For the text-containing cell, return its midpoint in (x, y) coordinate format. 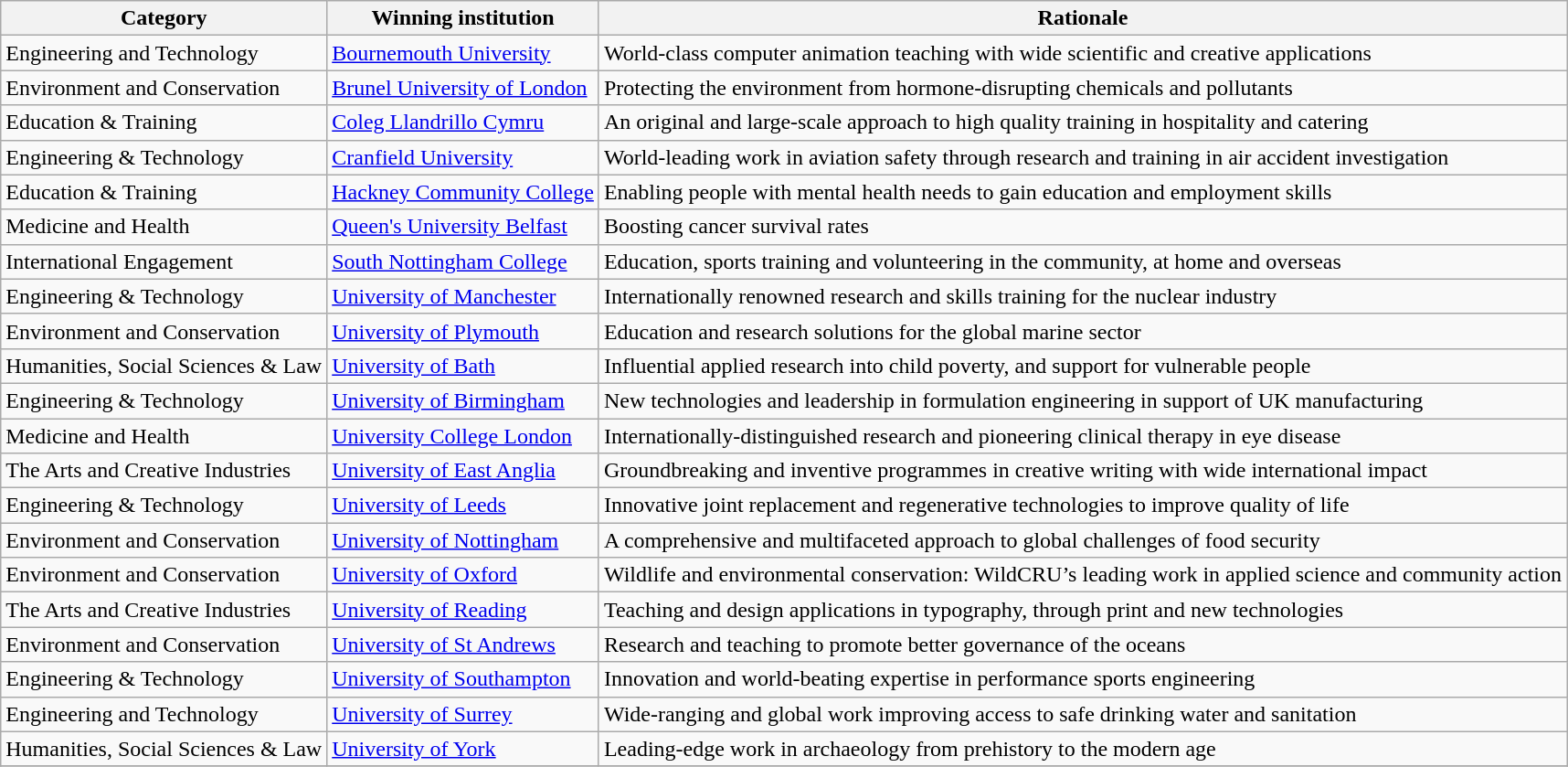
New technologies and leadership in formulation engineering in support of UK manufacturing (1082, 400)
University of Birmingham (463, 400)
University of Manchester (463, 296)
Influential applied research into child poverty, and support for vulnerable people (1082, 366)
Cranfield University (463, 157)
Education, sports training and volunteering in the community, at home and overseas (1082, 261)
Brunel University of London (463, 88)
Boosting cancer survival rates (1082, 227)
Wide-ranging and global work improving access to safe drinking water and sanitation (1082, 714)
A comprehensive and multifaceted approach to global challenges of food security (1082, 540)
University of Plymouth (463, 331)
University of York (463, 749)
University of Nottingham (463, 540)
World-class computer animation teaching with wide scientific and creative applications (1082, 53)
Research and teaching to promote better governance of the oceans (1082, 644)
Category (164, 18)
University of Oxford (463, 575)
Wildlife and environmental conservation: WildCRU’s leading work in applied science and community action (1082, 575)
Internationally renowned research and skills training for the nuclear industry (1082, 296)
South Nottingham College (463, 261)
Coleg Llandrillo Cymru (463, 123)
Innovation and world-beating expertise in performance sports engineering (1082, 679)
Enabling people with mental health needs to gain education and employment skills (1082, 192)
Winning institution (463, 18)
International Engagement (164, 261)
University of St Andrews (463, 644)
Teaching and design applications in typography, through print and new technologies (1082, 610)
Innovative joint replacement and regenerative technologies to improve quality of life (1082, 506)
Hackney Community College (463, 192)
University of Surrey (463, 714)
University of Southampton (463, 679)
University of Bath (463, 366)
Rationale (1082, 18)
University of Leeds (463, 506)
Leading-edge work in archaeology from prehistory to the modern age (1082, 749)
Internationally-distinguished research and pioneering clinical therapy in eye disease (1082, 436)
Protecting the environment from hormone-disrupting chemicals and pollutants (1082, 88)
Queen's University Belfast (463, 227)
Groundbreaking and inventive programmes in creative writing with wide international impact (1082, 471)
University of Reading (463, 610)
World-leading work in aviation safety through research and training in air accident investigation (1082, 157)
University of East Anglia (463, 471)
An original and large-scale approach to high quality training in hospitality and catering (1082, 123)
University College London (463, 436)
Bournemouth University (463, 53)
Education and research solutions for the global marine sector (1082, 331)
